Locate the cell with the specified text and output its (X, Y) center coordinate. 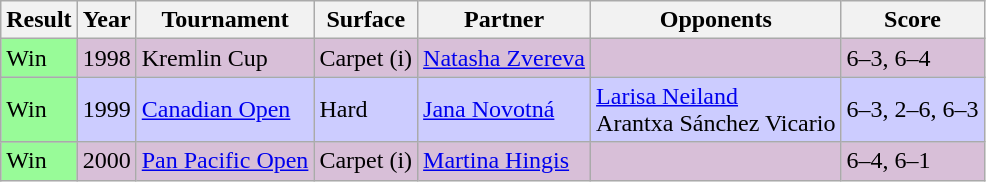
Hard (366, 110)
Year (106, 20)
Canadian Open (225, 110)
Kremlin Cup (225, 58)
2000 (106, 161)
1998 (106, 58)
6–3, 2–6, 6–3 (912, 110)
Result (39, 20)
Surface (366, 20)
Martina Hingis (504, 161)
1999 (106, 110)
Natasha Zvereva (504, 58)
Score (912, 20)
Larisa Neiland Arantxa Sánchez Vicario (716, 110)
Partner (504, 20)
Tournament (225, 20)
Pan Pacific Open (225, 161)
Jana Novotná (504, 110)
Opponents (716, 20)
6–4, 6–1 (912, 161)
6–3, 6–4 (912, 58)
